Return the (x, y) coordinate for the center point of the cell that contains the specified text.  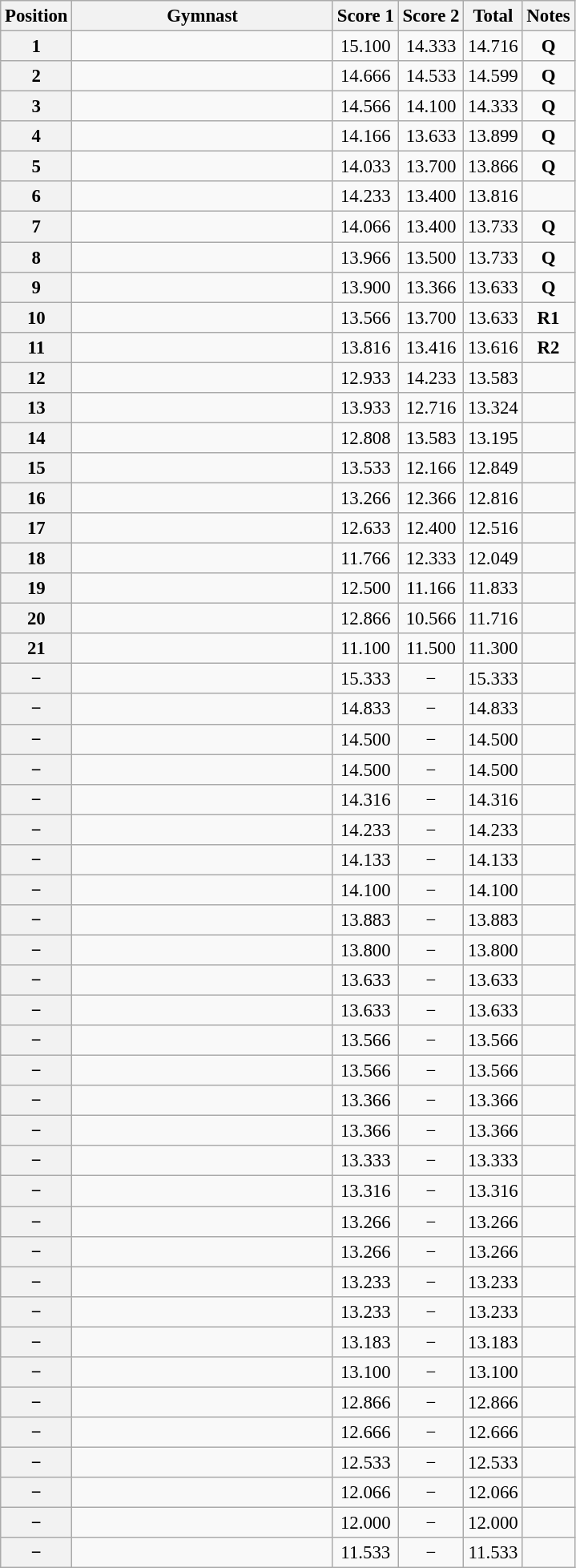
12.633 (365, 528)
Score 1 (365, 16)
17 (37, 528)
15 (37, 468)
13.324 (493, 408)
11.300 (493, 649)
14 (37, 438)
Notes (548, 16)
13.900 (365, 287)
14.716 (493, 46)
10 (37, 317)
13.933 (365, 408)
13.616 (493, 347)
13.500 (431, 257)
9 (37, 287)
14.666 (365, 76)
11.833 (493, 588)
8 (37, 257)
13.416 (431, 347)
R1 (548, 317)
11 (37, 347)
12.816 (493, 498)
4 (37, 136)
11.766 (365, 559)
12.500 (365, 588)
13.195 (493, 438)
10.566 (431, 619)
12.933 (365, 378)
12.049 (493, 559)
12.366 (431, 498)
20 (37, 619)
14.033 (365, 167)
12 (37, 378)
11.100 (365, 649)
2 (37, 76)
12.849 (493, 468)
13.866 (493, 167)
12.516 (493, 528)
5 (37, 167)
13.899 (493, 136)
12.716 (431, 408)
14.599 (493, 76)
11.500 (431, 649)
21 (37, 649)
Score 2 (431, 16)
12.166 (431, 468)
16 (37, 498)
18 (37, 559)
13.533 (365, 468)
13.966 (365, 257)
Total (493, 16)
7 (37, 227)
11.716 (493, 619)
14.566 (365, 107)
14.166 (365, 136)
13 (37, 408)
14.533 (431, 76)
14.066 (365, 227)
6 (37, 196)
12.333 (431, 559)
12.400 (431, 528)
19 (37, 588)
11.166 (431, 588)
3 (37, 107)
R2 (548, 347)
1 (37, 46)
Gymnast (203, 16)
12.808 (365, 438)
15.100 (365, 46)
Position (37, 16)
